Scan for the cell matching the given text and deliver its (X, Y) coordinate at center. 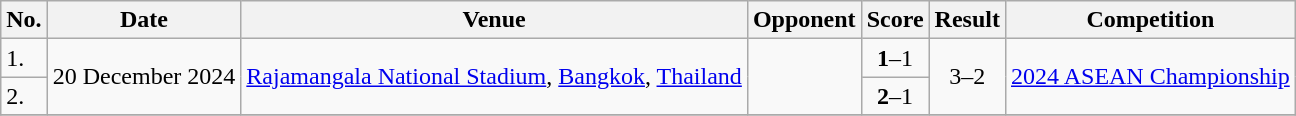
2024 ASEAN Championship (1150, 77)
3–2 (967, 77)
Date (144, 20)
Result (967, 20)
No. (24, 20)
20 December 2024 (144, 77)
1–1 (895, 58)
Rajamangala National Stadium, Bangkok, Thailand (494, 77)
Competition (1150, 20)
1. (24, 58)
Opponent (804, 20)
2–1 (895, 96)
Score (895, 20)
Venue (494, 20)
2. (24, 96)
